Determine the (X, Y) coordinate at the center of the cell enclosing the given text.  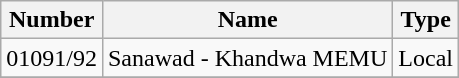
Type (426, 20)
Number (52, 20)
Sanawad - Khandwa MEMU (247, 58)
Local (426, 58)
Name (247, 20)
01091/92 (52, 58)
